Determine the [x, y] coordinate at the center of the cell enclosing the given text.  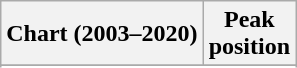
Chart (2003–2020) [102, 34]
Peakposition [249, 34]
